Locate the cell with the specified text and output its (x, y) center coordinate. 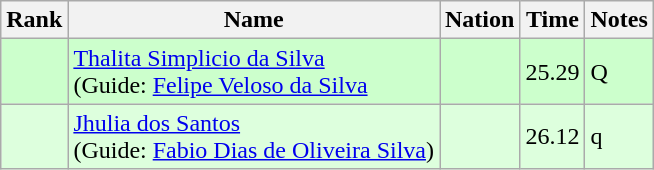
Rank (34, 20)
Jhulia dos Santos(Guide: Fabio Dias de Oliveira Silva) (254, 136)
Thalita Simplicio da Silva(Guide: Felipe Veloso da Silva (254, 72)
Q (619, 72)
Nation (480, 20)
Time (552, 20)
26.12 (552, 136)
Name (254, 20)
25.29 (552, 72)
q (619, 136)
Notes (619, 20)
